Provide the [X, Y] coordinate of the cell's center where the given text is located.  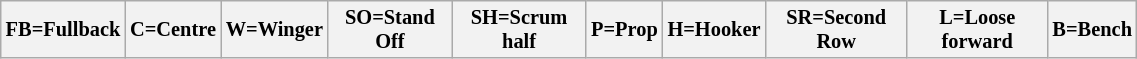
SO=Stand Off [390, 29]
L=Loose forward [977, 29]
FB=Fullback [63, 29]
P=Prop [624, 29]
H=Hooker [714, 29]
SH=Scrum half [519, 29]
SR=Second Row [836, 29]
B=Bench [1092, 29]
W=Winger [274, 29]
C=Centre [173, 29]
